Find where the given text appears and provide that cell's center as (X, Y) coordinate. 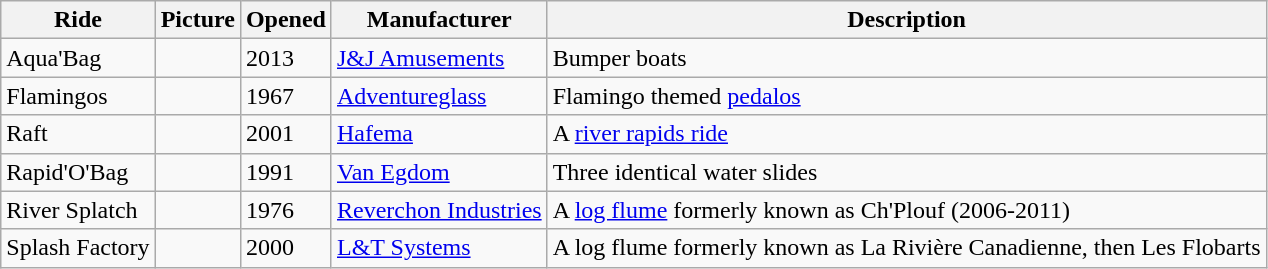
A log flume formerly known as Ch'Plouf (2006-2011) (906, 210)
L&T Systems (439, 248)
Adventureglass (439, 96)
1976 (286, 210)
Hafema (439, 134)
River Splatch (78, 210)
A log flume formerly known as La Rivière Canadienne, then Les Flobarts (906, 248)
Van Egdom (439, 172)
J&J Amusements (439, 58)
2000 (286, 248)
A river rapids ride (906, 134)
Manufacturer (439, 20)
1967 (286, 96)
Splash Factory (78, 248)
Reverchon Industries (439, 210)
Aqua'Bag (78, 58)
Opened (286, 20)
1991 (286, 172)
2001 (286, 134)
Three identical water slides (906, 172)
Ride (78, 20)
Bumper boats (906, 58)
2013 (286, 58)
Flamingo themed pedalos (906, 96)
Rapid'O'Bag (78, 172)
Picture (198, 20)
Description (906, 20)
Flamingos (78, 96)
Raft (78, 134)
